For the text-containing cell, return its midpoint in (x, y) coordinate format. 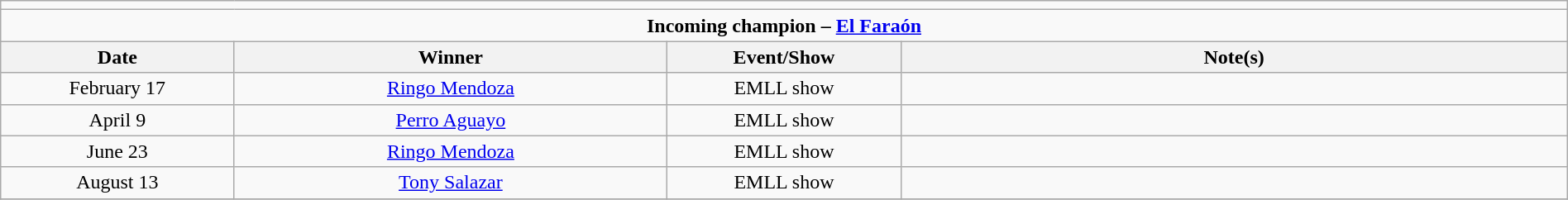
Winner (451, 57)
February 17 (117, 88)
Perro Aguayo (451, 120)
April 9 (117, 120)
Date (117, 57)
Note(s) (1234, 57)
Incoming champion – El Faraón (784, 26)
Tony Salazar (451, 183)
August 13 (117, 183)
June 23 (117, 151)
Event/Show (784, 57)
